For the text-containing cell, return its midpoint in [X, Y] coordinate format. 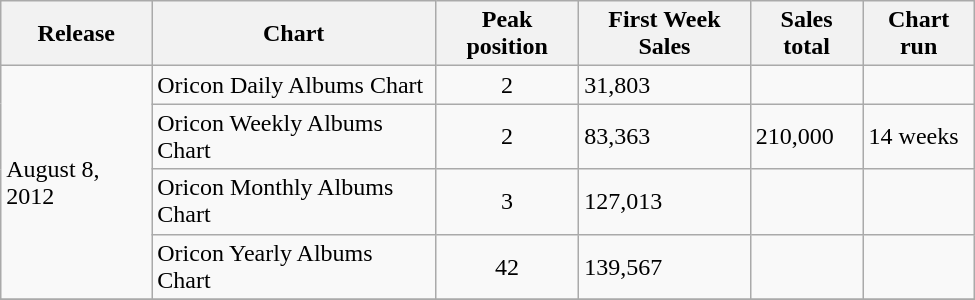
210,000 [806, 136]
139,567 [664, 266]
First Week Sales [664, 34]
Chart run [918, 34]
3 [508, 202]
Oricon Daily Albums Chart [294, 85]
127,013 [664, 202]
Peak position [508, 34]
14 weeks [918, 136]
31,803 [664, 85]
Oricon Monthly Albums Chart [294, 202]
42 [508, 266]
Sales total [806, 34]
Chart [294, 34]
83,363 [664, 136]
August 8, 2012 [76, 182]
Release [76, 34]
Oricon Weekly Albums Chart [294, 136]
Oricon Yearly Albums Chart [294, 266]
